Return the (x, y) coordinate for the center point of the cell that contains the specified text.  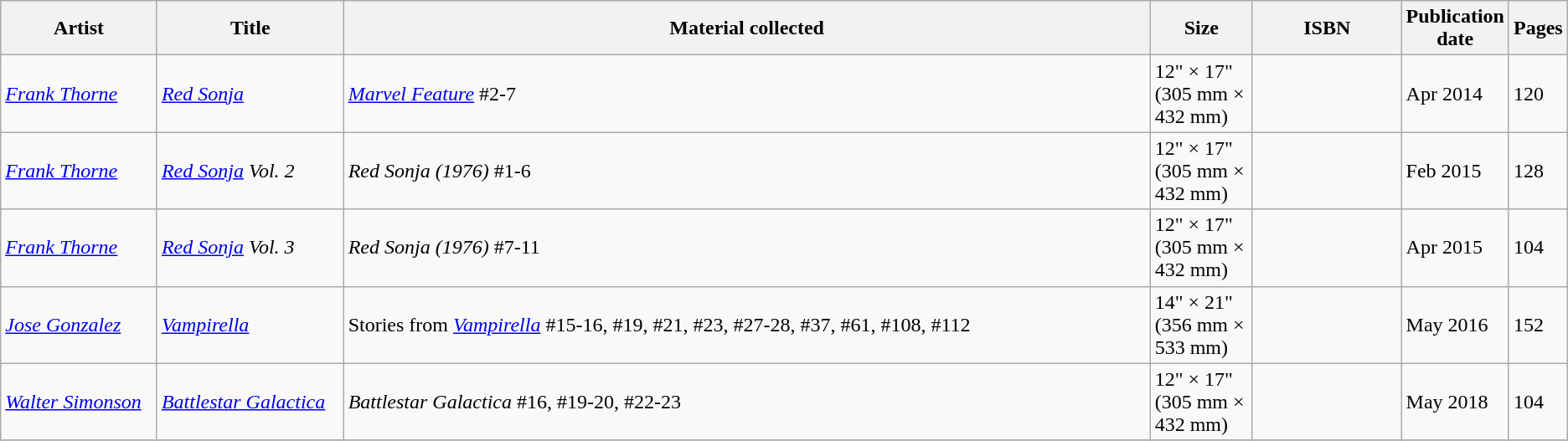
Material collected (747, 28)
Battlestar Galactica (250, 402)
Feb 2015 (1455, 171)
120 (1538, 94)
ISBN (1327, 28)
Vampirella (250, 325)
Red Sonja (1976) #1-6 (747, 171)
Red Sonja Vol. 2 (250, 171)
Publication date (1455, 28)
Marvel Feature #2-7 (747, 94)
Battlestar Galactica #16, #19-20, #22-23 (747, 402)
Pages (1538, 28)
Red Sonja (250, 94)
Size (1201, 28)
Stories from Vampirella #15-16, #19, #21, #23, #27-28, #37, #61, #108, #112 (747, 325)
14" × 21"(356 mm × 533 mm) (1201, 325)
Red Sonja (1976) #7-11 (747, 248)
May 2016 (1455, 325)
May 2018 (1455, 402)
Apr 2014 (1455, 94)
Walter Simonson (79, 402)
128 (1538, 171)
Apr 2015 (1455, 248)
Artist (79, 28)
Jose Gonzalez (79, 325)
152 (1538, 325)
Red Sonja Vol. 3 (250, 248)
Title (250, 28)
